Return (x, y) of the center of cell containing provided text 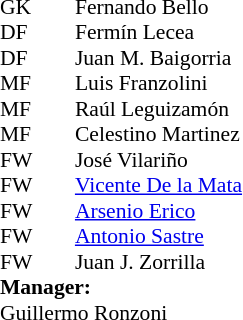
José Vilariño (158, 160)
Antonio Sastre (158, 237)
Juan M. Baigorria (158, 58)
Vicente De la Mata (158, 185)
Fermín Lecea (158, 33)
Luis Franzolini (158, 83)
Celestino Martinez (158, 135)
Raúl Leguizamón (158, 109)
Manager: (121, 287)
Juan J. Zorrilla (158, 262)
Arsenio Erico (158, 211)
